Scan for the cell matching the given text and deliver its [X, Y] coordinate at center. 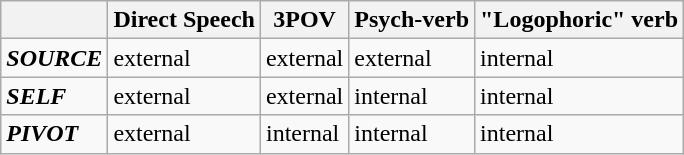
SOURCE [54, 58]
SELF [54, 96]
PIVOT [54, 134]
"Logophoric" verb [580, 20]
3POV [304, 20]
Psych-verb [412, 20]
Direct Speech [184, 20]
